Return (x, y) of the center of cell containing provided text 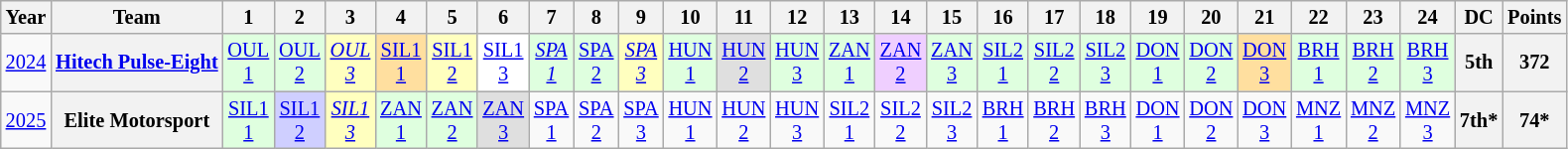
Year (26, 17)
21 (1264, 17)
5 (453, 17)
7 (552, 17)
8 (595, 17)
MNZ1 (1318, 120)
10 (691, 17)
OUL2 (300, 63)
6 (503, 17)
16 (1003, 17)
372 (1534, 63)
15 (952, 17)
74* (1534, 120)
17 (1054, 17)
20 (1211, 17)
Points (1534, 17)
MNZ3 (1427, 120)
1 (249, 17)
OUL1 (249, 63)
4 (401, 17)
22 (1318, 17)
19 (1158, 17)
Team (137, 17)
2 (300, 17)
5th (1479, 63)
14 (901, 17)
12 (797, 17)
Elite Motorsport (137, 120)
Hitech Pulse-Eight (137, 63)
2025 (26, 120)
9 (641, 17)
13 (849, 17)
7th* (1479, 120)
3 (350, 17)
18 (1106, 17)
24 (1427, 17)
DC (1479, 17)
MNZ2 (1373, 120)
11 (743, 17)
2024 (26, 63)
OUL3 (350, 63)
23 (1373, 17)
